Extract the (X, Y) coordinate from the center of the cell holding the provided text.  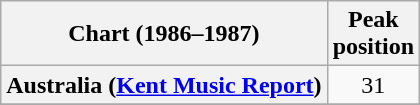
31 (373, 85)
Chart (1986–1987) (164, 34)
Peakposition (373, 34)
Australia (Kent Music Report) (164, 85)
